Identify which cell holds the provided text, then report its [X, Y] central coordinate. 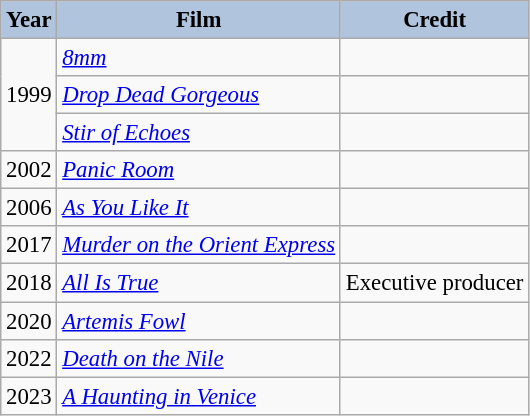
2020 [29, 321]
Death on the Nile [199, 358]
2023 [29, 396]
2022 [29, 358]
Credit [434, 20]
Panic Room [199, 170]
Year [29, 20]
Film [199, 20]
2017 [29, 245]
Stir of Echoes [199, 133]
All Is True [199, 283]
2002 [29, 170]
Drop Dead Gorgeous [199, 95]
Executive producer [434, 283]
A Haunting in Venice [199, 396]
2018 [29, 283]
Murder on the Orient Express [199, 245]
8mm [199, 58]
1999 [29, 96]
Artemis Fowl [199, 321]
2006 [29, 208]
As You Like It [199, 208]
